Identify which cell holds the provided text, then report its [x, y] central coordinate. 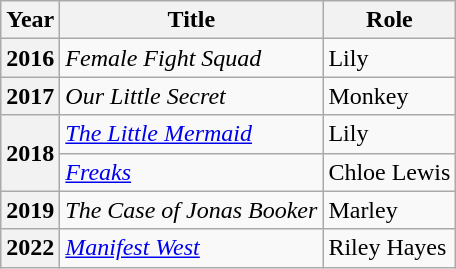
Chloe Lewis [390, 172]
Female Fight Squad [192, 58]
Year [30, 20]
2016 [30, 58]
Monkey [390, 96]
Freaks [192, 172]
2019 [30, 210]
2017 [30, 96]
Riley Hayes [390, 248]
The Little Mermaid [192, 134]
Title [192, 20]
Our Little Secret [192, 96]
Role [390, 20]
2022 [30, 248]
The Case of Jonas Booker [192, 210]
2018 [30, 153]
Manifest West [192, 248]
Marley [390, 210]
